Determine the (X, Y) coordinate at the center of the cell enclosing the given text.  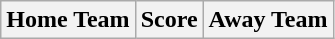
Score (169, 20)
Away Team (268, 20)
Home Team (68, 20)
